Capture the cell that displays the provided text and extract its (X, Y) central coordinate. 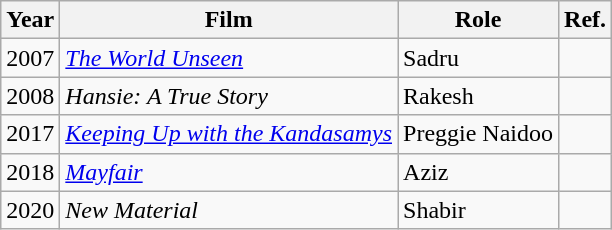
Aziz (478, 172)
The World Unseen (229, 58)
Role (478, 20)
2018 (30, 172)
Sadru (478, 58)
Mayfair (229, 172)
Keeping Up with the Kandasamys (229, 134)
Preggie Naidoo (478, 134)
Shabir (478, 210)
2020 (30, 210)
2008 (30, 96)
Rakesh (478, 96)
2007 (30, 58)
Year (30, 20)
2017 (30, 134)
Ref. (586, 20)
Film (229, 20)
Hansie: A True Story (229, 96)
New Material (229, 210)
